Detect which cell encompasses the target text, then output its (X, Y) center coordinate. 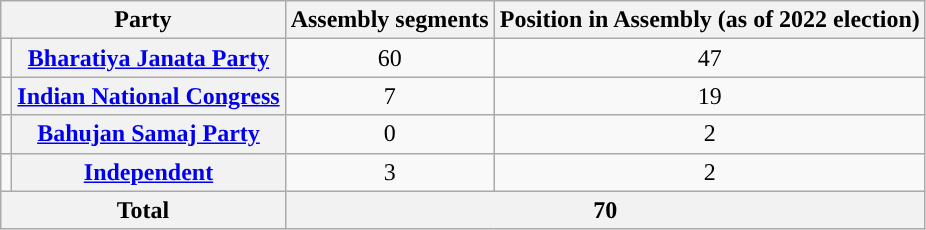
Bharatiya Janata Party (148, 58)
3 (390, 172)
Party (143, 20)
19 (710, 96)
70 (605, 210)
47 (710, 58)
7 (390, 96)
0 (390, 134)
Indian National Congress (148, 96)
Bahujan Samaj Party (148, 134)
Assembly segments (390, 20)
Independent (148, 172)
60 (390, 58)
Total (143, 210)
Position in Assembly (as of 2022 election) (710, 20)
